Detect which cell encompasses the target text, then output its [x, y] center coordinate. 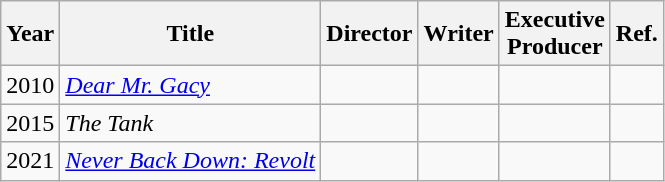
2015 [30, 123]
Director [370, 34]
2010 [30, 85]
Ref. [636, 34]
ExecutiveProducer [554, 34]
Writer [458, 34]
2021 [30, 161]
Title [190, 34]
Never Back Down: Revolt [190, 161]
Year [30, 34]
The Tank [190, 123]
Dear Mr. Gacy [190, 85]
